Determine the (x, y) coordinate at the center of the cell enclosing the given text.  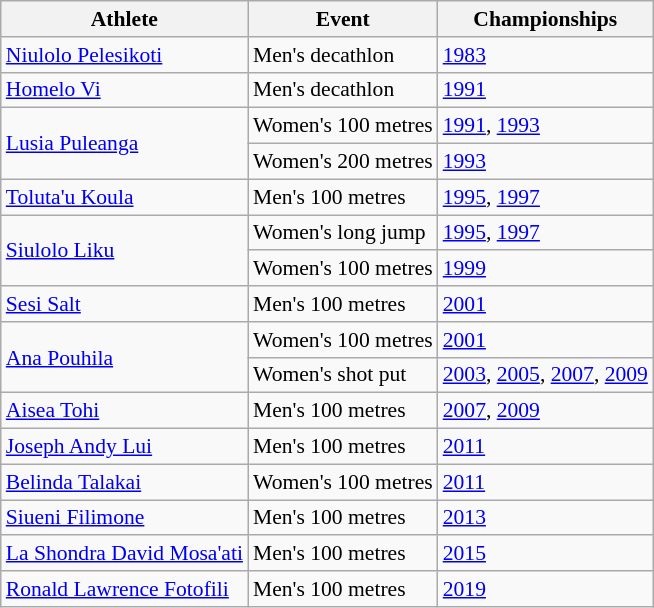
2003, 2005, 2007, 2009 (546, 375)
Siueni Filimone (124, 518)
Ronald Lawrence Fotofili (124, 589)
Women's long jump (343, 233)
1991, 1993 (546, 126)
2019 (546, 589)
Women's shot put (343, 375)
Sesi Salt (124, 304)
Niulolo Pelesikoti (124, 55)
Aisea Tohi (124, 411)
Toluta'u Koula (124, 197)
Homelo Vi (124, 90)
Joseph Andy Lui (124, 447)
2007, 2009 (546, 411)
1993 (546, 162)
1983 (546, 55)
1991 (546, 90)
2013 (546, 518)
1999 (546, 269)
Lusia Puleanga (124, 144)
La Shondra David Mosa'ati (124, 554)
Ana Pouhila (124, 358)
Event (343, 19)
Athlete (124, 19)
Women's 200 metres (343, 162)
Belinda Talakai (124, 482)
2015 (546, 554)
Siulolo Liku (124, 250)
Championships (546, 19)
